Locate the cell with the specified text and output its [X, Y] center coordinate. 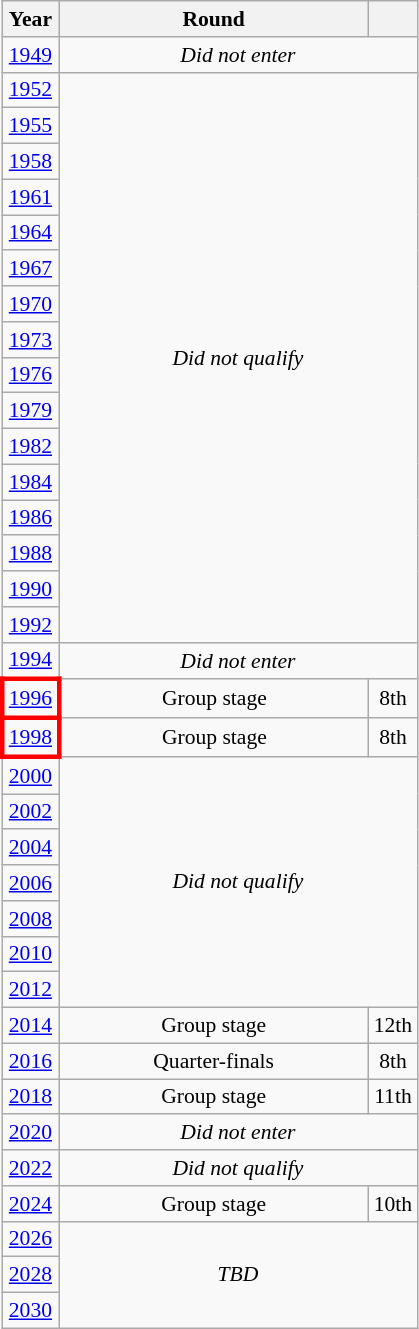
1967 [30, 269]
1958 [30, 162]
2030 [30, 1311]
Year [30, 19]
1952 [30, 90]
11th [394, 1097]
2002 [30, 812]
2010 [30, 954]
10th [394, 1204]
2028 [30, 1275]
1976 [30, 375]
1998 [30, 738]
1984 [30, 482]
TBD [238, 1274]
1970 [30, 304]
2008 [30, 919]
Quarter-finals [214, 1061]
2018 [30, 1097]
1982 [30, 447]
1988 [30, 554]
2000 [30, 776]
2004 [30, 848]
2024 [30, 1204]
1949 [30, 55]
2020 [30, 1133]
12th [394, 1026]
2016 [30, 1061]
1994 [30, 660]
2014 [30, 1026]
1979 [30, 411]
1992 [30, 625]
1961 [30, 197]
1986 [30, 518]
1955 [30, 126]
2022 [30, 1168]
2006 [30, 883]
1964 [30, 233]
1973 [30, 340]
2012 [30, 990]
Round [214, 19]
1990 [30, 589]
2026 [30, 1239]
1996 [30, 700]
